Output the [x, y] coordinate of the center of the cell containing the given text.  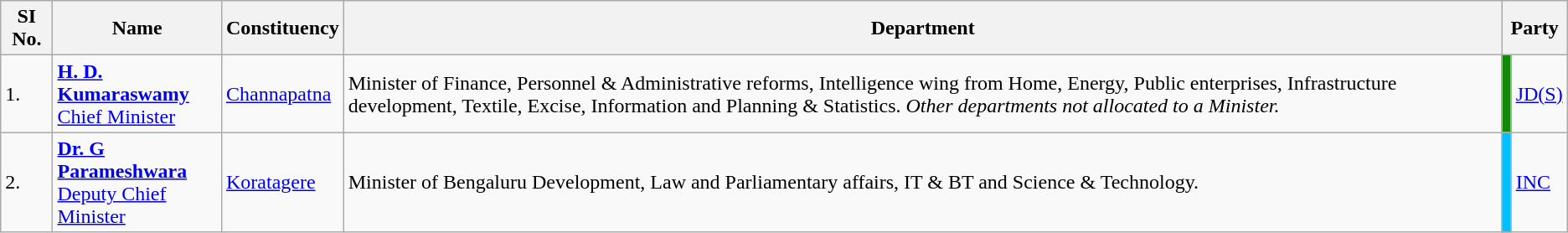
Constituency [282, 28]
INC [1540, 183]
Name [137, 28]
Minister of Bengaluru Development, Law and Parliamentary affairs, IT & BT and Science & Technology. [923, 183]
Party [1534, 28]
1. [27, 94]
Dr. G ParameshwaraDeputy Chief Minister [137, 183]
JD(S) [1540, 94]
H. D. KumaraswamyChief Minister [137, 94]
Department [923, 28]
SI No. [27, 28]
Koratagere [282, 183]
2. [27, 183]
Channapatna [282, 94]
